Provide the (x, y) coordinate of the cell's center where the given text is located.  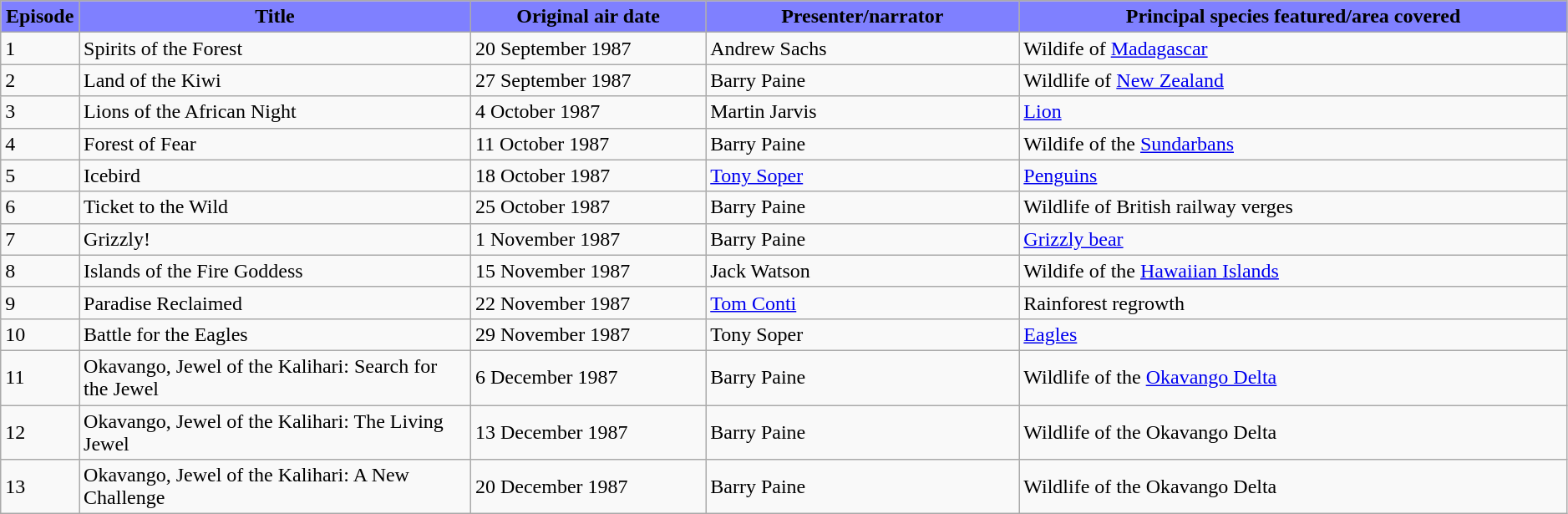
1 November 1987 (588, 239)
20 December 1987 (588, 486)
Forest of Fear (276, 144)
Episode (40, 17)
20 September 1987 (588, 48)
Jack Watson (862, 271)
22 November 1987 (588, 303)
Andrew Sachs (862, 48)
4 October 1987 (588, 112)
Ticket to the Wild (276, 207)
25 October 1987 (588, 207)
11 (40, 378)
Okavango, Jewel of the Kalihari: Search for the Jewel (276, 378)
29 November 1987 (588, 334)
Lion (1293, 112)
13 (40, 486)
Grizzly bear (1293, 239)
Title (276, 17)
3 (40, 112)
27 September 1987 (588, 80)
Grizzly! (276, 239)
Penguins (1293, 176)
9 (40, 303)
4 (40, 144)
Original air date (588, 17)
Principal species featured/area covered (1293, 17)
10 (40, 334)
Wildlife of New Zealand (1293, 80)
8 (40, 271)
6 (40, 207)
15 November 1987 (588, 271)
6 December 1987 (588, 378)
Lions of the African Night (276, 112)
13 December 1987 (588, 431)
18 October 1987 (588, 176)
12 (40, 431)
Tom Conti (862, 303)
Okavango, Jewel of the Kalihari: The Living Jewel (276, 431)
Paradise Reclaimed (276, 303)
Battle for the Eagles (276, 334)
2 (40, 80)
Eagles (1293, 334)
Land of the Kiwi (276, 80)
Islands of the Fire Goddess (276, 271)
Rainforest regrowth (1293, 303)
Wildife of Madagascar (1293, 48)
1 (40, 48)
Spirits of the Forest (276, 48)
Wildlife of British railway verges (1293, 207)
7 (40, 239)
Wildife of the Sundarbans (1293, 144)
5 (40, 176)
Presenter/narrator (862, 17)
Martin Jarvis (862, 112)
Wildife of the Hawaiian Islands (1293, 271)
Okavango, Jewel of the Kalihari: A New Challenge (276, 486)
Icebird (276, 176)
11 October 1987 (588, 144)
